Provide the [x, y] coordinate of the cell's center where the given text is located.  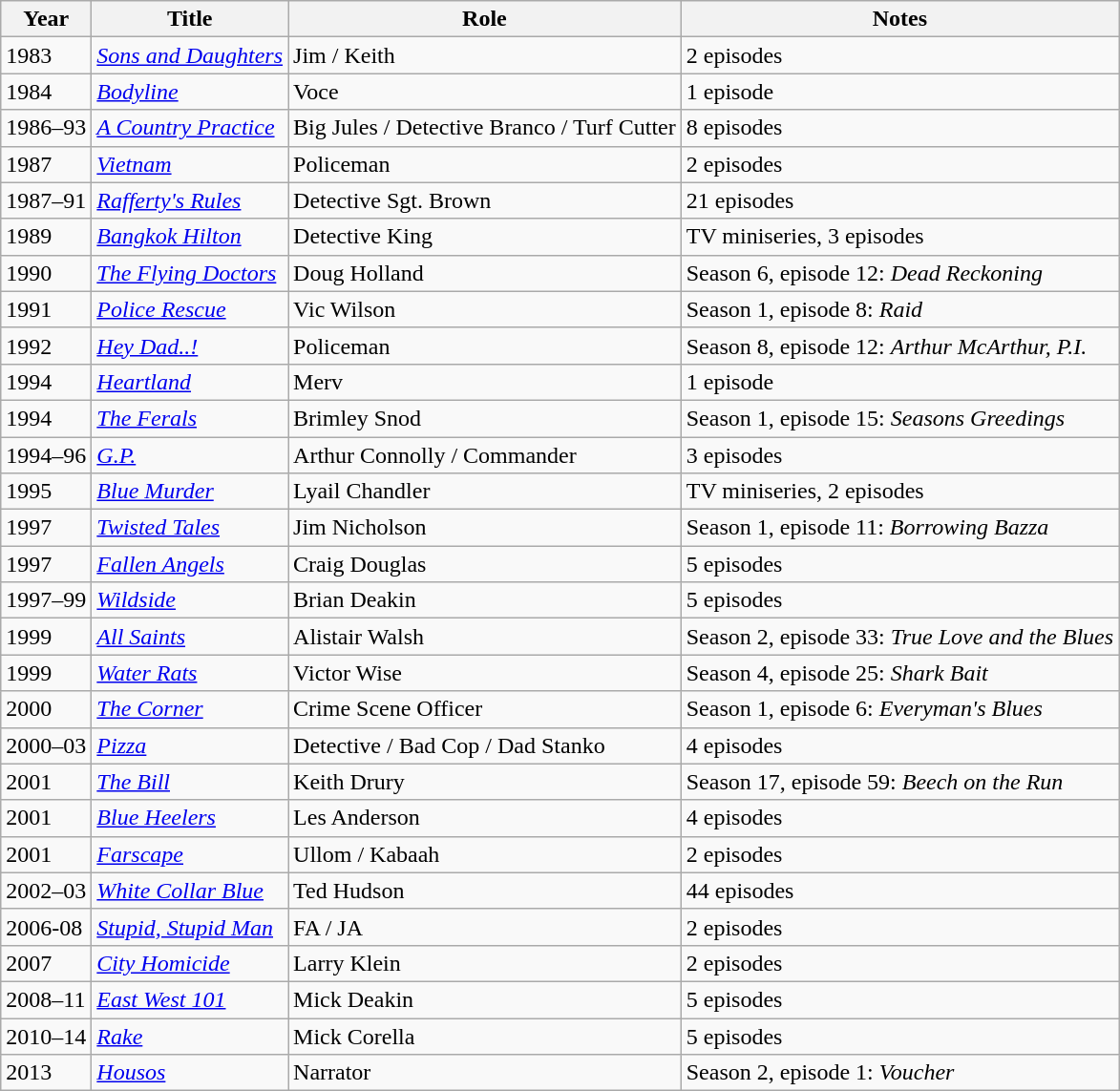
TV miniseries, 2 episodes [899, 492]
Notes [899, 19]
Jim / Keith [485, 55]
Narrator [485, 1073]
Season 1, episode 15: Seasons Greedings [899, 418]
The Flying Doctors [190, 273]
Season 1, episode 6: Everyman's Blues [899, 709]
Pizza [190, 745]
Year [46, 19]
Bodyline [190, 92]
1989 [46, 237]
Housos [190, 1073]
City Homicide [190, 963]
Voce [485, 92]
Title [190, 19]
Victor Wise [485, 673]
1984 [46, 92]
1995 [46, 492]
2000–03 [46, 745]
Bangkok Hilton [190, 237]
2008–11 [46, 999]
White Collar Blue [190, 891]
Larry Klein [485, 963]
Craig Douglas [485, 564]
2007 [46, 963]
Twisted Tales [190, 528]
2000 [46, 709]
Crime Scene Officer [485, 709]
Ted Hudson [485, 891]
Les Anderson [485, 818]
TV miniseries, 3 episodes [899, 237]
Season 2, episode 33: True Love and the Blues [899, 637]
Stupid, Stupid Man [190, 927]
Season 17, episode 59: Beech on the Run [899, 782]
Alistair Walsh [485, 637]
Season 1, episode 11: Borrowing Bazza [899, 528]
Keith Drury [485, 782]
Fallen Angels [190, 564]
2006-08 [46, 927]
Detective / Bad Cop / Dad Stanko [485, 745]
8 episodes [899, 128]
Season 6, episode 12: Dead Reckoning [899, 273]
1992 [46, 346]
1997–99 [46, 600]
Merv [485, 382]
Vic Wilson [485, 309]
44 episodes [899, 891]
Mick Corella [485, 1036]
1983 [46, 55]
1987–91 [46, 200]
East West 101 [190, 999]
1990 [46, 273]
The Corner [190, 709]
Sons and Daughters [190, 55]
Rake [190, 1036]
Hey Dad..! [190, 346]
Season 2, episode 1: Voucher [899, 1073]
2013 [46, 1073]
Detective King [485, 237]
G.P. [190, 455]
FA / JA [485, 927]
2002–03 [46, 891]
Season 1, episode 8: Raid [899, 309]
1991 [46, 309]
A Country Practice [190, 128]
3 episodes [899, 455]
Arthur Connolly / Commander [485, 455]
Season 8, episode 12: Arthur McArthur, P.I. [899, 346]
Role [485, 19]
Mick Deakin [485, 999]
1986–93 [46, 128]
Ullom / Kabaah [485, 854]
21 episodes [899, 200]
Detective Sgt. Brown [485, 200]
Jim Nicholson [485, 528]
All Saints [190, 637]
The Bill [190, 782]
Wildside [190, 600]
Blue Murder [190, 492]
Farscape [190, 854]
2010–14 [46, 1036]
Lyail Chandler [485, 492]
Vietnam [190, 164]
Water Rats [190, 673]
Rafferty's Rules [190, 200]
1987 [46, 164]
Brimley Snod [485, 418]
1994–96 [46, 455]
Big Jules / Detective Branco / Turf Cutter [485, 128]
Brian Deakin [485, 600]
Blue Heelers [190, 818]
Police Rescue [190, 309]
Season 4, episode 25: Shark Bait [899, 673]
The Ferals [190, 418]
Doug Holland [485, 273]
Heartland [190, 382]
